Search for the cell housing the specified text and yield its (x, y) center coordinate. 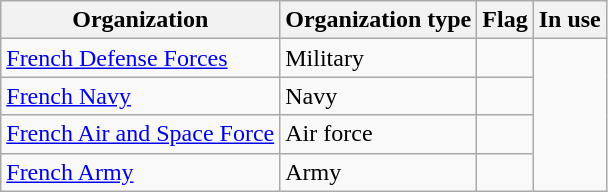
Organization type (378, 20)
Air force (378, 134)
Navy (378, 96)
Flag (505, 20)
French Air and Space Force (140, 134)
French Army (140, 172)
French Defense Forces (140, 58)
Organization (140, 20)
Military (378, 58)
Army (378, 172)
In use (570, 20)
French Navy (140, 96)
